Locate the cell with the specified text and output its [X, Y] center coordinate. 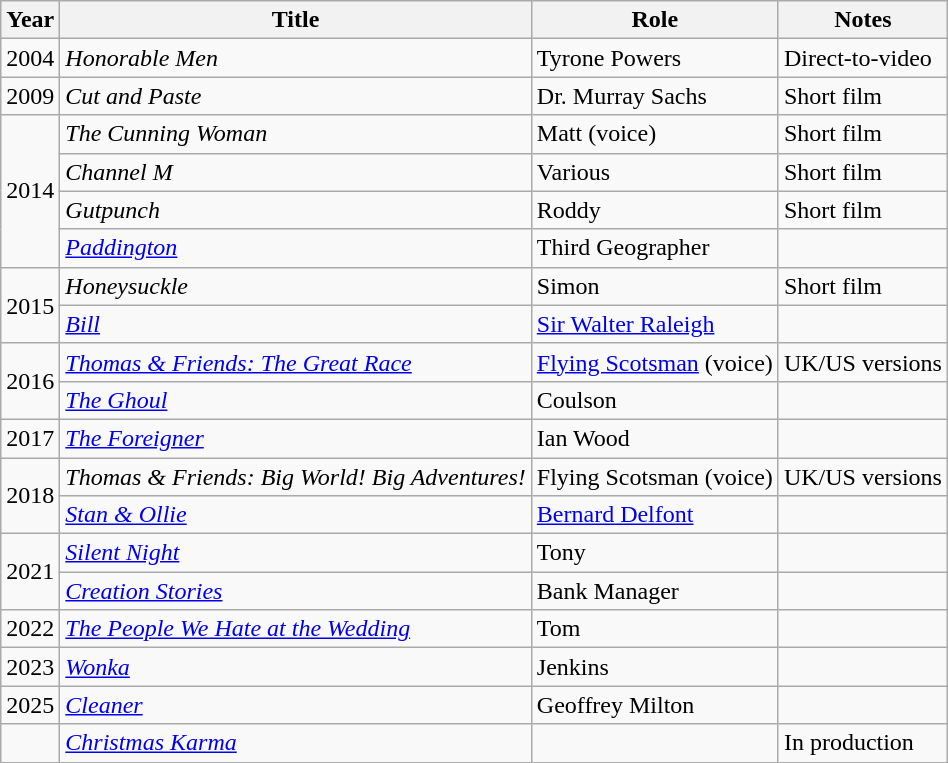
2021 [30, 572]
Roddy [654, 210]
Silent Night [296, 553]
2023 [30, 667]
Ian Wood [654, 438]
Matt (voice) [654, 134]
2009 [30, 96]
Honeysuckle [296, 286]
Notes [862, 20]
Creation Stories [296, 591]
In production [862, 743]
2015 [30, 305]
Sir Walter Raleigh [654, 324]
Cut and Paste [296, 96]
Direct-to-video [862, 58]
Bernard Delfont [654, 515]
Tyrone Powers [654, 58]
Stan & Ollie [296, 515]
Thomas & Friends: The Great Race [296, 362]
2017 [30, 438]
The Foreigner [296, 438]
The People We Hate at the Wedding [296, 629]
Bill [296, 324]
Various [654, 172]
Title [296, 20]
2022 [30, 629]
2018 [30, 496]
Gutpunch [296, 210]
Role [654, 20]
Tom [654, 629]
Simon [654, 286]
Cleaner [296, 705]
Channel M [296, 172]
Christmas Karma [296, 743]
Honorable Men [296, 58]
Year [30, 20]
The Ghoul [296, 400]
Dr. Murray Sachs [654, 96]
Tony [654, 553]
2004 [30, 58]
Bank Manager [654, 591]
Third Geographer [654, 248]
Paddington [296, 248]
Jenkins [654, 667]
Wonka [296, 667]
Coulson [654, 400]
Geoffrey Milton [654, 705]
2025 [30, 705]
2014 [30, 191]
Thomas & Friends: Big World! Big Adventures! [296, 477]
The Cunning Woman [296, 134]
2016 [30, 381]
